For the text-containing cell, return its midpoint in (X, Y) coordinate format. 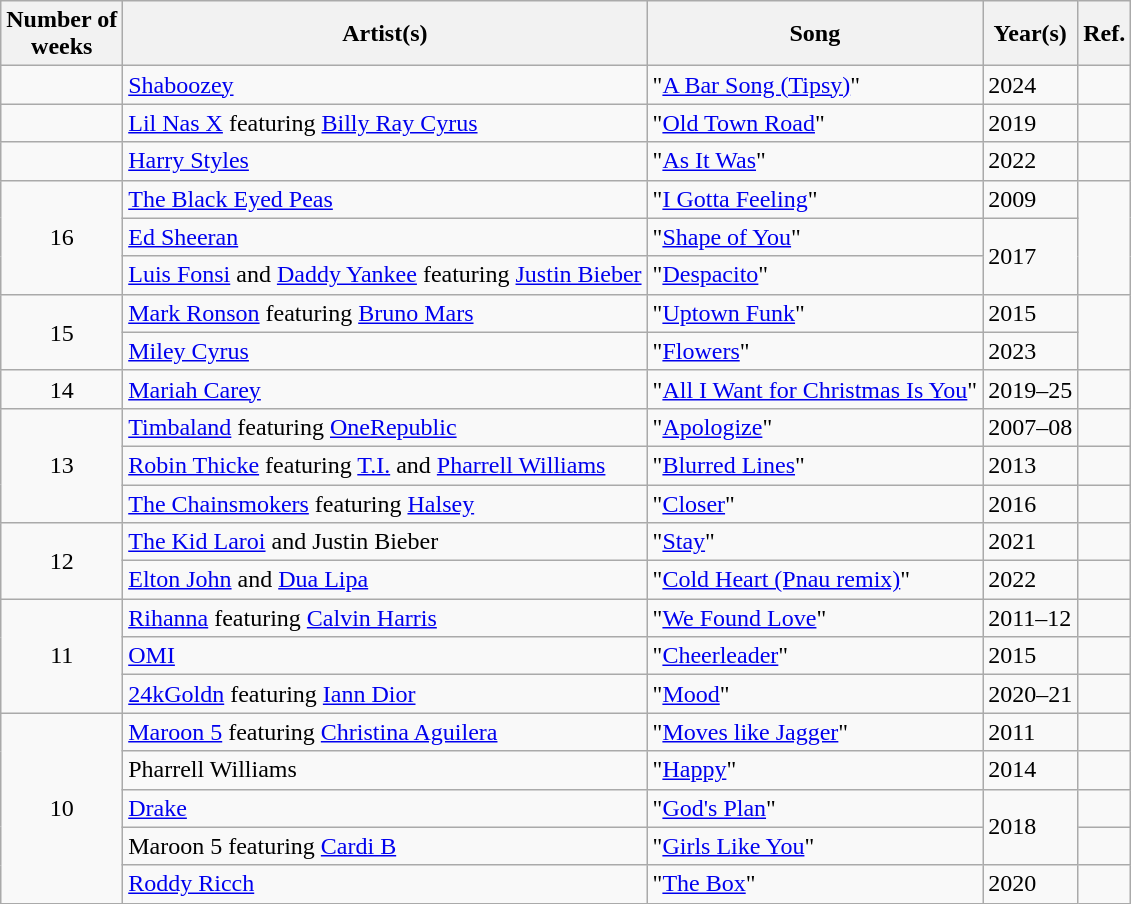
Maroon 5 featuring Christina Aguilera (385, 732)
"Blurred Lines" (815, 465)
Mariah Carey (385, 389)
OMI (385, 656)
Luis Fonsi and Daddy Yankee featuring Justin Bieber (385, 275)
The Black Eyed Peas (385, 199)
"Cheerleader" (815, 656)
Roddy Ricch (385, 884)
"Shape of You" (815, 237)
"Closer" (815, 503)
Number of weeks (62, 34)
2016 (1030, 503)
Elton John and Dua Lipa (385, 580)
Shaboozey (385, 85)
2009 (1030, 199)
11 (62, 656)
10 (62, 808)
15 (62, 332)
"God's Plan" (815, 808)
2020–21 (1030, 694)
Artist(s) (385, 34)
"Girls Like You" (815, 846)
12 (62, 561)
Maroon 5 featuring Cardi B (385, 846)
2007–08 (1030, 427)
2011–12 (1030, 618)
"We Found Love" (815, 618)
2018 (1030, 827)
13 (62, 465)
Timbaland featuring OneRepublic (385, 427)
"Apologize" (815, 427)
The Kid Laroi and Justin Bieber (385, 542)
Ed Sheeran (385, 237)
Pharrell Williams (385, 770)
Miley Cyrus (385, 351)
Harry Styles (385, 161)
"As It Was" (815, 161)
Robin Thicke featuring T.I. and Pharrell Williams (385, 465)
Mark Ronson featuring Bruno Mars (385, 313)
Song (815, 34)
Lil Nas X featuring Billy Ray Cyrus (385, 123)
"Uptown Funk" (815, 313)
2017 (1030, 256)
2024 (1030, 85)
"A Bar Song (Tipsy)" (815, 85)
2019–25 (1030, 389)
2023 (1030, 351)
2011 (1030, 732)
"All I Want for Christmas Is You" (815, 389)
"I Gotta Feeling" (815, 199)
14 (62, 389)
2021 (1030, 542)
"Cold Heart (Pnau remix)" (815, 580)
"Happy" (815, 770)
"Stay" (815, 542)
Drake (385, 808)
"Moves like Jagger" (815, 732)
"Old Town Road" (815, 123)
Ref. (1104, 34)
24kGoldn featuring Iann Dior (385, 694)
2019 (1030, 123)
2020 (1030, 884)
2014 (1030, 770)
"Despacito" (815, 275)
Rihanna featuring Calvin Harris (385, 618)
Year(s) (1030, 34)
2013 (1030, 465)
16 (62, 237)
The Chainsmokers featuring Halsey (385, 503)
"Flowers" (815, 351)
"Mood" (815, 694)
"The Box" (815, 884)
